Determine the (x, y) coordinate at the center of the cell enclosing the given text.  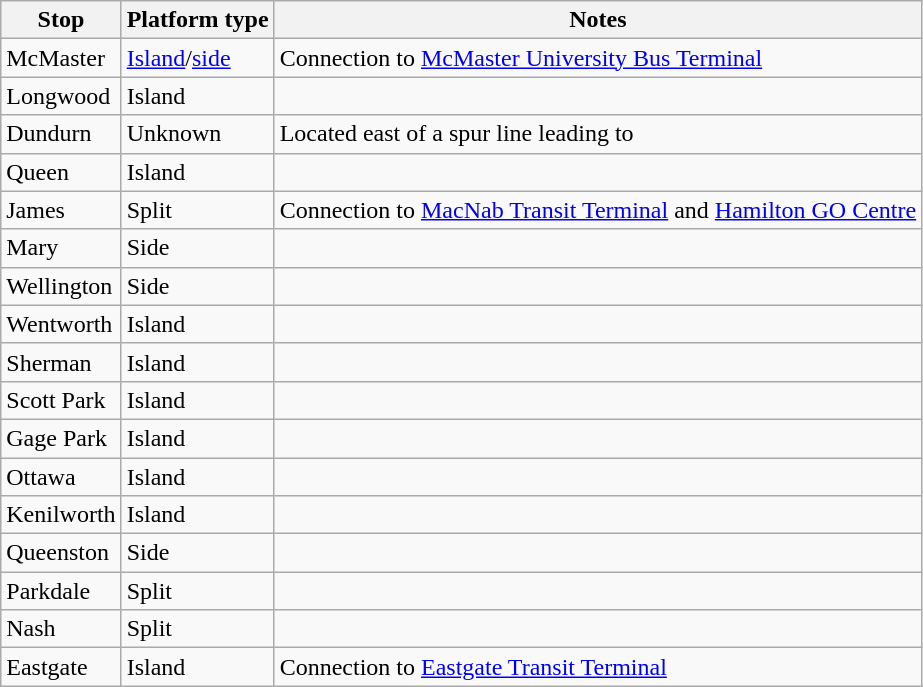
Nash (61, 629)
McMaster (61, 58)
James (61, 210)
Sherman (61, 362)
Platform type (198, 20)
Wentworth (61, 324)
Island/side (198, 58)
Queenston (61, 553)
Ottawa (61, 477)
Notes (598, 20)
Eastgate (61, 667)
Mary (61, 248)
Longwood (61, 96)
Parkdale (61, 591)
Connection to McMaster University Bus Terminal (598, 58)
Unknown (198, 134)
Dundurn (61, 134)
Gage Park (61, 438)
Scott Park (61, 400)
Stop (61, 20)
Connection to Eastgate Transit Terminal (598, 667)
Connection to MacNab Transit Terminal and Hamilton GO Centre (598, 210)
Located east of a spur line leading to (598, 134)
Queen (61, 172)
Wellington (61, 286)
Kenilworth (61, 515)
